For the text-containing cell, return its midpoint in (x, y) coordinate format. 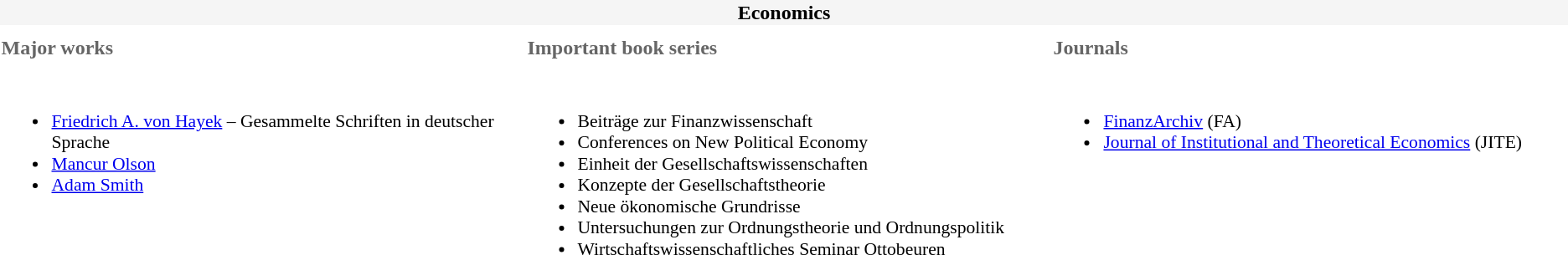
Important book series (784, 48)
Economics (784, 13)
Major works (258, 48)
Journals (1310, 48)
